For the text-containing cell, return its midpoint in [x, y] coordinate format. 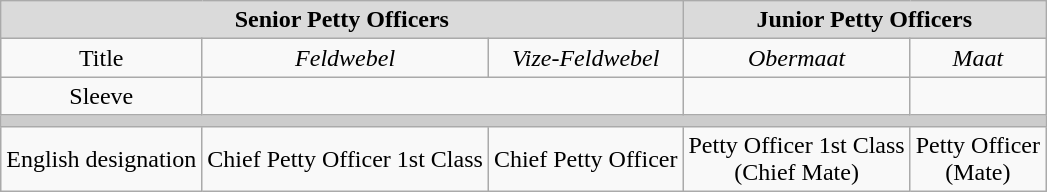
Senior Petty Officers [342, 20]
Petty Officer(Mate) [978, 158]
Title [102, 58]
Chief Petty Officer 1st Class [346, 158]
Obermaat [796, 58]
English designation [102, 158]
Junior Petty Officers [864, 20]
Feldwebel [346, 58]
Sleeve [102, 96]
Chief Petty Officer [586, 158]
Maat [978, 58]
Petty Officer 1st Class(Chief Mate) [796, 158]
Vize-Feldwebel [586, 58]
